Search for the cell housing the specified text and yield its [x, y] center coordinate. 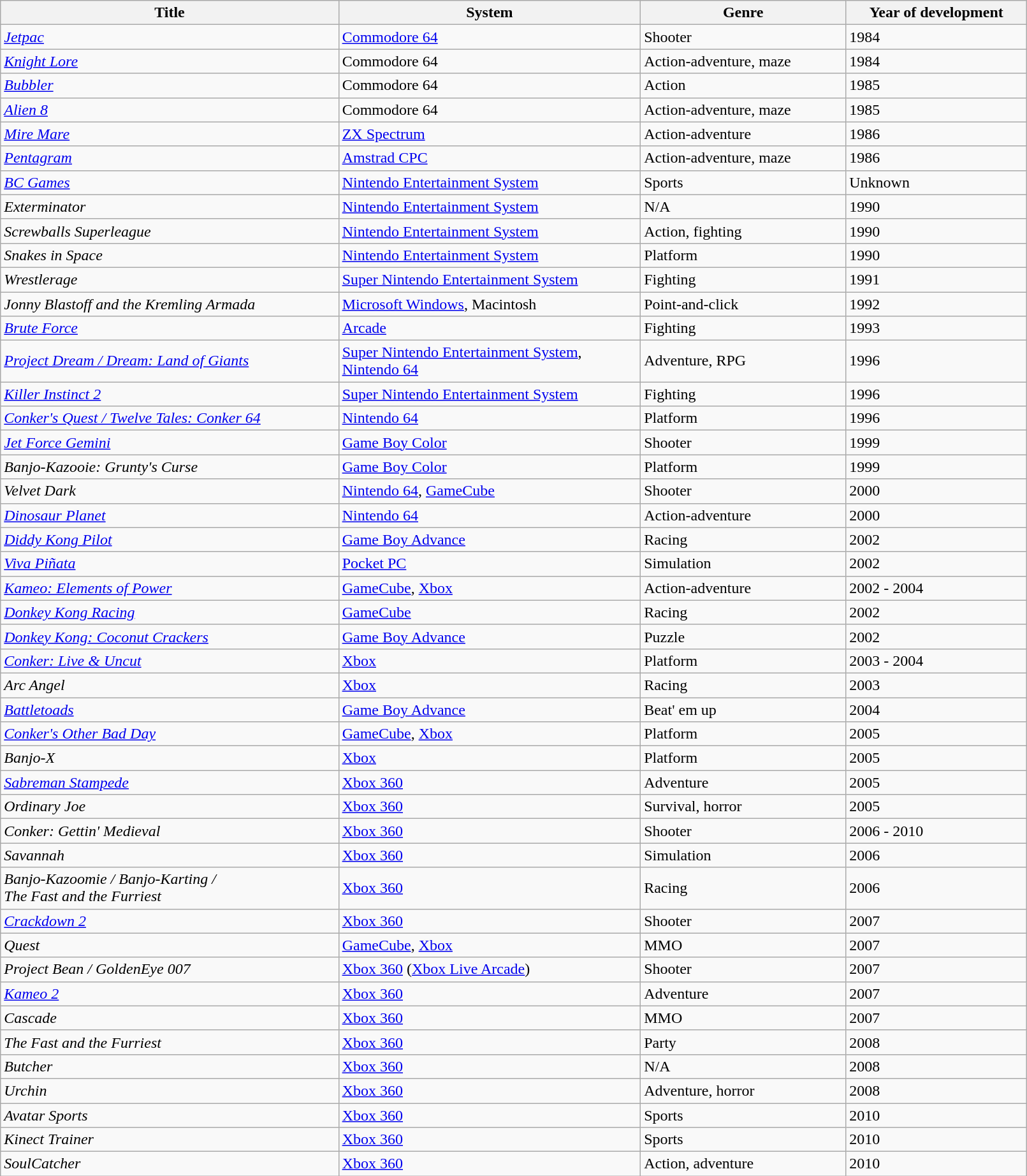
Pentagram [170, 158]
Battletoads [170, 710]
Title [170, 13]
Exterminator [170, 207]
Bubbler [170, 85]
1991 [936, 279]
Party [743, 1042]
Kameo: Elements of Power [170, 588]
Velvet Dark [170, 491]
Diddy Kong Pilot [170, 540]
Arc Angel [170, 685]
Genre [743, 13]
BC Games [170, 182]
2004 [936, 710]
Conker's Other Bad Day [170, 734]
Donkey Kong Racing [170, 612]
Jet Force Gemini [170, 443]
Project Bean / GoldenEye 007 [170, 969]
Unknown [936, 182]
Action, fighting [743, 231]
Wrestlerage [170, 279]
2003 [936, 685]
Action [743, 85]
Conker's Quest / Twelve Tales: Conker 64 [170, 418]
Banjo-Kazooie: Grunty's Curse [170, 467]
Beat' em up [743, 710]
Crackdown 2 [170, 921]
1992 [936, 304]
Action, adventure [743, 1164]
Xbox 360 (Xbox Live Arcade) [490, 969]
Urchin [170, 1091]
Kinect Trainer [170, 1140]
Point-and-click [743, 304]
Conker: Live & Uncut [170, 661]
Puzzle [743, 636]
2003 - 2004 [936, 661]
Project Dream / Dream: Land of Giants [170, 361]
Nintendo 64, GameCube [490, 491]
Adventure, horror [743, 1091]
Conker: Gettin' Medieval [170, 831]
2002 - 2004 [936, 588]
Mire Mare [170, 134]
Screwballs Superleague [170, 231]
Banjo-X [170, 758]
Cascade [170, 1018]
The Fast and the Furriest [170, 1042]
Viva Piñata [170, 564]
1993 [936, 328]
Donkey Kong: Coconut Crackers [170, 636]
Brute Force [170, 328]
Savannah [170, 855]
System [490, 13]
Avatar Sports [170, 1115]
Amstrad CPC [490, 158]
Alien 8 [170, 110]
Sabreman Stampede [170, 783]
Year of development [936, 13]
Pocket PC [490, 564]
Jetpac [170, 37]
Super Nintendo Entertainment System,Nintendo 64 [490, 361]
Butcher [170, 1066]
GameCube [490, 612]
2006 - 2010 [936, 831]
Adventure, RPG [743, 361]
Knight Lore [170, 61]
Ordinary Joe [170, 807]
Killer Instinct 2 [170, 394]
Dinosaur Planet [170, 515]
ZX Spectrum [490, 134]
Jonny Blastoff and the Kremling Armada [170, 304]
Banjo-Kazoomie / Banjo-Karting /The Fast and the Furriest [170, 888]
SoulCatcher [170, 1164]
Microsoft Windows, Macintosh [490, 304]
Quest [170, 945]
Arcade [490, 328]
Kameo 2 [170, 994]
Survival, horror [743, 807]
Snakes in Space [170, 255]
